Extract the (X, Y) coordinate from the center of the cell holding the provided text.  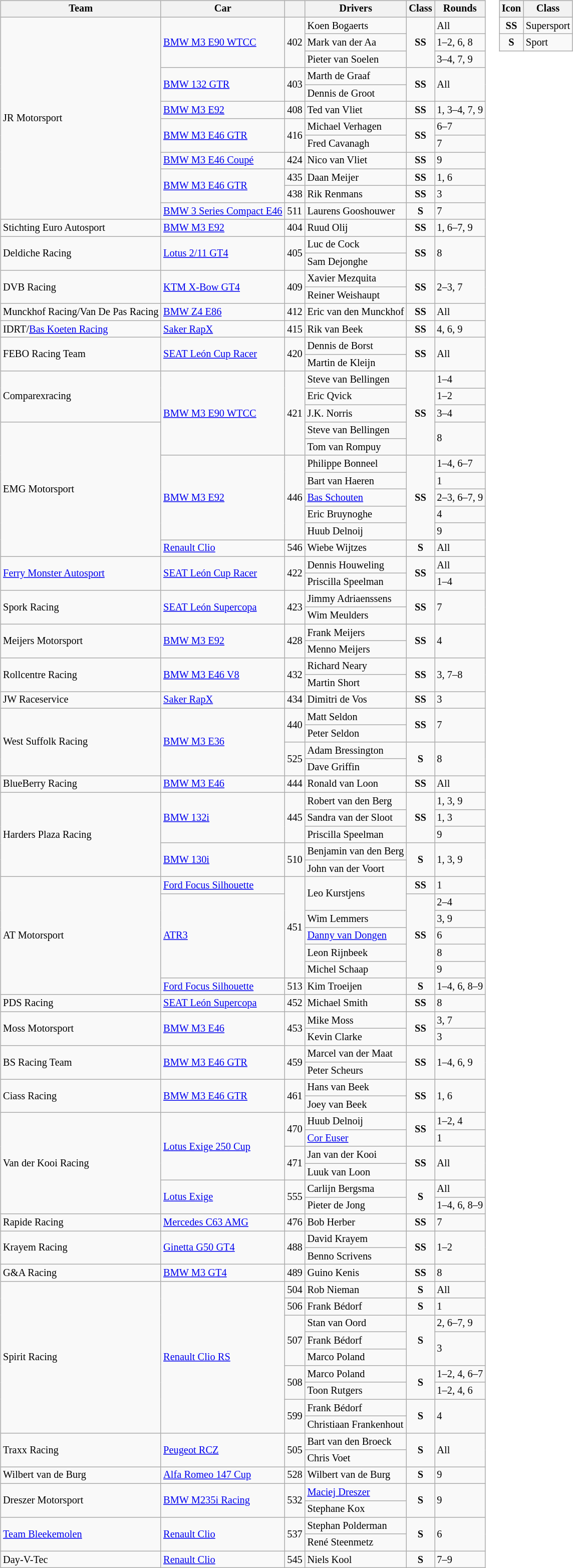
Peter Seldon (356, 734)
DVB Racing (81, 286)
Martin Short (356, 683)
508 (295, 1382)
Leon Rijnbeek (356, 953)
415 (295, 329)
Menno Meijers (356, 650)
BMW M3 GT4 (222, 1273)
Hans van Beek (356, 1088)
555 (295, 1197)
452 (295, 1003)
Supersport (548, 26)
Spork Racing (81, 607)
PDS Racing (81, 1003)
404 (295, 228)
Danny van Dongen (356, 936)
Tom van Rompuy (356, 447)
Michael Smith (356, 1003)
505 (295, 1449)
Ferry Monster Autosport (81, 573)
446 (295, 497)
488 (295, 1248)
Sport (548, 43)
Laurens Gooshouwer (356, 211)
Rollcentre Racing (81, 674)
BMW 130i (222, 859)
2–3, 6–7, 9 (460, 498)
1–2, 6, 8 (460, 43)
G&A Racing (81, 1273)
Richard Neary (356, 666)
440 (295, 725)
3, 7–8 (460, 674)
Pieter van Soelen (356, 60)
Lotus 2/11 GT4 (222, 253)
Daan Meijer (356, 177)
David Krayem (356, 1239)
Ginetta G50 GT4 (222, 1248)
Rik Renmans (356, 194)
459 (295, 1062)
Guino Kenis (356, 1273)
409 (295, 286)
Drivers (356, 9)
Michael Verhagen (356, 127)
Carlijn Bergsma (356, 1189)
471 (295, 1163)
JR Motorsport (81, 118)
528 (295, 1475)
438 (295, 194)
421 (295, 413)
AT Motorsport (81, 936)
Moss Motorsport (81, 1029)
Rounds (460, 9)
KTM X-Bow GT4 (222, 286)
470 (295, 1130)
BMW 132i (222, 817)
453 (295, 1029)
Luc de Cock (356, 245)
Team (81, 9)
405 (295, 253)
Rik van Beek (356, 329)
Michel Schaap (356, 970)
Dennis de Groot (356, 93)
1–2, 4, 6–7 (460, 1374)
Stephan Polderman (356, 1526)
Fred Cavanagh (356, 144)
1–2, 4 (460, 1121)
3–4, 7, 9 (460, 60)
Van der Kooi Racing (81, 1163)
Jan van der Kooi (356, 1155)
Philippe Bonneel (356, 464)
7–9 (460, 1559)
1, 6–7, 9 (460, 228)
Ronald van Loon (356, 784)
Reiner Weishaupt (356, 295)
Kevin Clarke (356, 1037)
Matt Seldon (356, 717)
1, 3 (460, 818)
Ciass Racing (81, 1096)
408 (295, 110)
423 (295, 607)
416 (295, 135)
Munckhof Racing/Van De Pas Racing (81, 312)
BMW Z4 E86 (222, 312)
Harders Plaza Racing (81, 834)
Luuk van Loon (356, 1172)
BlueBerry Racing (81, 784)
Ruud Olij (356, 228)
476 (295, 1222)
Benjamin van den Berg (356, 851)
Lotus Exige (222, 1197)
Pieter de Jong (356, 1205)
Renault Clio RS (222, 1357)
Peter Scheurs (356, 1071)
Mercedes C63 AMG (222, 1222)
599 (295, 1416)
424 (295, 161)
545 (295, 1559)
Day-V-Tec (81, 1559)
Team Bleekemolen (81, 1534)
Peugeot RCZ (222, 1449)
Martin de Kleijn (356, 363)
402 (295, 42)
422 (295, 573)
489 (295, 1273)
JW Raceservice (81, 700)
Rob Nieman (356, 1290)
525 (295, 759)
Alfa Romeo 147 Cup (222, 1475)
1, 3–4, 7, 9 (460, 110)
Chris Voet (356, 1458)
Comparexracing (81, 397)
Eric Qvick (356, 397)
BMW 3 Series Compact E46 (222, 211)
John van der Voort (356, 868)
428 (295, 641)
511 (295, 211)
Christiaan Frankenhout (356, 1425)
Spirit Racing (81, 1357)
Lotus Exige 250 Cup (222, 1147)
FEBO Racing Team (81, 355)
Adam Bressington (356, 751)
412 (295, 312)
Sam Dejonghe (356, 261)
BMW M235i Racing (222, 1500)
Kim Troeijen (356, 987)
Niels Kool (356, 1559)
Car (222, 9)
3, 9 (460, 919)
Rapide Racing (81, 1222)
Frank Meijers (356, 633)
6–7 (460, 127)
Stephane Kox (356, 1509)
532 (295, 1500)
Deldiche Racing (81, 253)
Dimitri de Vos (356, 700)
Maciej Dreszer (356, 1492)
BMW M3 E36 (222, 742)
507 (295, 1340)
Nico van Vliet (356, 161)
3–4 (460, 413)
Bob Herber (356, 1222)
Mike Moss (356, 1020)
4, 6, 9 (460, 329)
Mark van der Aa (356, 43)
Dreszer Motorsport (81, 1500)
René Steenmetz (356, 1542)
3, 7 (460, 1020)
Sandra van der Sloot (356, 818)
Koen Bogaerts (356, 26)
444 (295, 784)
Benno Scrivens (356, 1256)
2–4 (460, 902)
546 (295, 548)
BMW M3 E46 V8 (222, 674)
Dave Griffin (356, 767)
1–4, 6–7 (460, 464)
Eric van den Munckhof (356, 312)
432 (295, 674)
Robert van den Berg (356, 801)
1–2, 4, 6 (460, 1391)
Stan van Oord (356, 1324)
Eric Bruynoghe (356, 514)
2, 6–7, 9 (460, 1324)
ATR3 (222, 935)
Ted van Vliet (356, 110)
Bas Schouten (356, 498)
510 (295, 859)
435 (295, 177)
504 (295, 1290)
EMG Motorsport (81, 489)
Jimmy Adriaenssens (356, 599)
2–3, 7 (460, 286)
Cor Euser (356, 1138)
403 (295, 84)
Marth de Graaf (356, 76)
West Suffolk Racing (81, 742)
513 (295, 987)
506 (295, 1307)
420 (295, 355)
Traxx Racing (81, 1449)
Joey van Beek (356, 1104)
Toon Rutgers (356, 1391)
445 (295, 817)
451 (295, 927)
Marcel van der Maat (356, 1054)
Dennis de Borst (356, 346)
Leo Kurstjens (356, 893)
IDRT/Bas Koeten Racing (81, 329)
537 (295, 1534)
Wim Lemmers (356, 919)
Wiebe Wijtzes (356, 548)
Meijers Motorsport (81, 641)
J.K. Norris (356, 413)
Bart van den Broeck (356, 1441)
Dennis Houweling (356, 565)
Bart van Haeren (356, 481)
BMW M3 E46 Coupé (222, 161)
Krayem Racing (81, 1248)
BMW 132 GTR (222, 84)
Icon (511, 9)
434 (295, 700)
Stichting Euro Autosport (81, 228)
BS Racing Team (81, 1062)
1–4, 6, 9 (460, 1062)
Wim Meulders (356, 615)
Xavier Mezquita (356, 278)
461 (295, 1096)
